Return [x, y] of the center of cell containing provided text 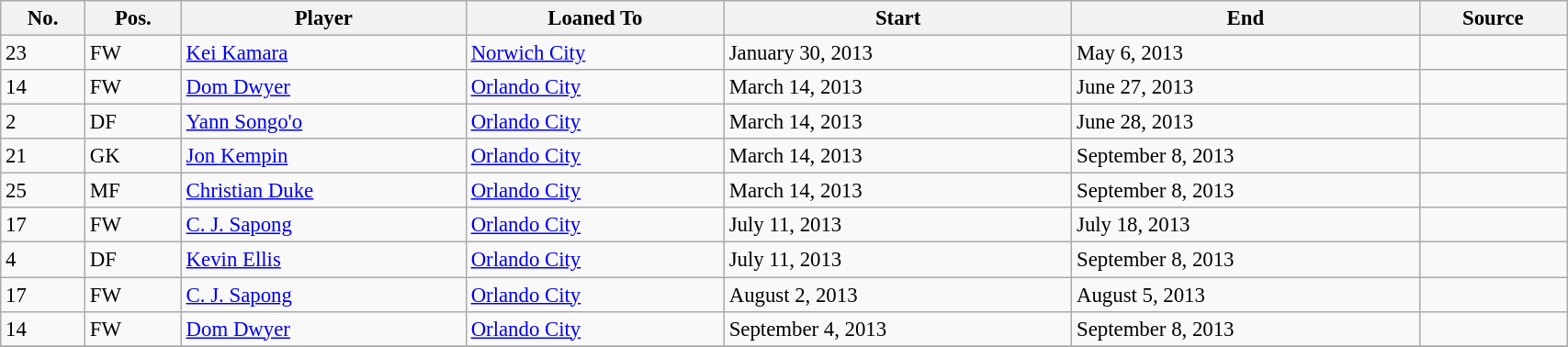
MF [132, 191]
Christian Duke [323, 191]
Player [323, 18]
August 2, 2013 [897, 295]
Norwich City [595, 53]
Pos. [132, 18]
Start [897, 18]
Kei Kamara [323, 53]
Jon Kempin [323, 156]
GK [132, 156]
2 [43, 122]
4 [43, 260]
September 4, 2013 [897, 329]
25 [43, 191]
August 5, 2013 [1246, 295]
July 18, 2013 [1246, 225]
Loaned To [595, 18]
No. [43, 18]
Yann Songo'o [323, 122]
Source [1494, 18]
End [1246, 18]
June 27, 2013 [1246, 87]
January 30, 2013 [897, 53]
May 6, 2013 [1246, 53]
June 28, 2013 [1246, 122]
23 [43, 53]
Kevin Ellis [323, 260]
21 [43, 156]
